Return (X, Y) of the center of cell containing provided text 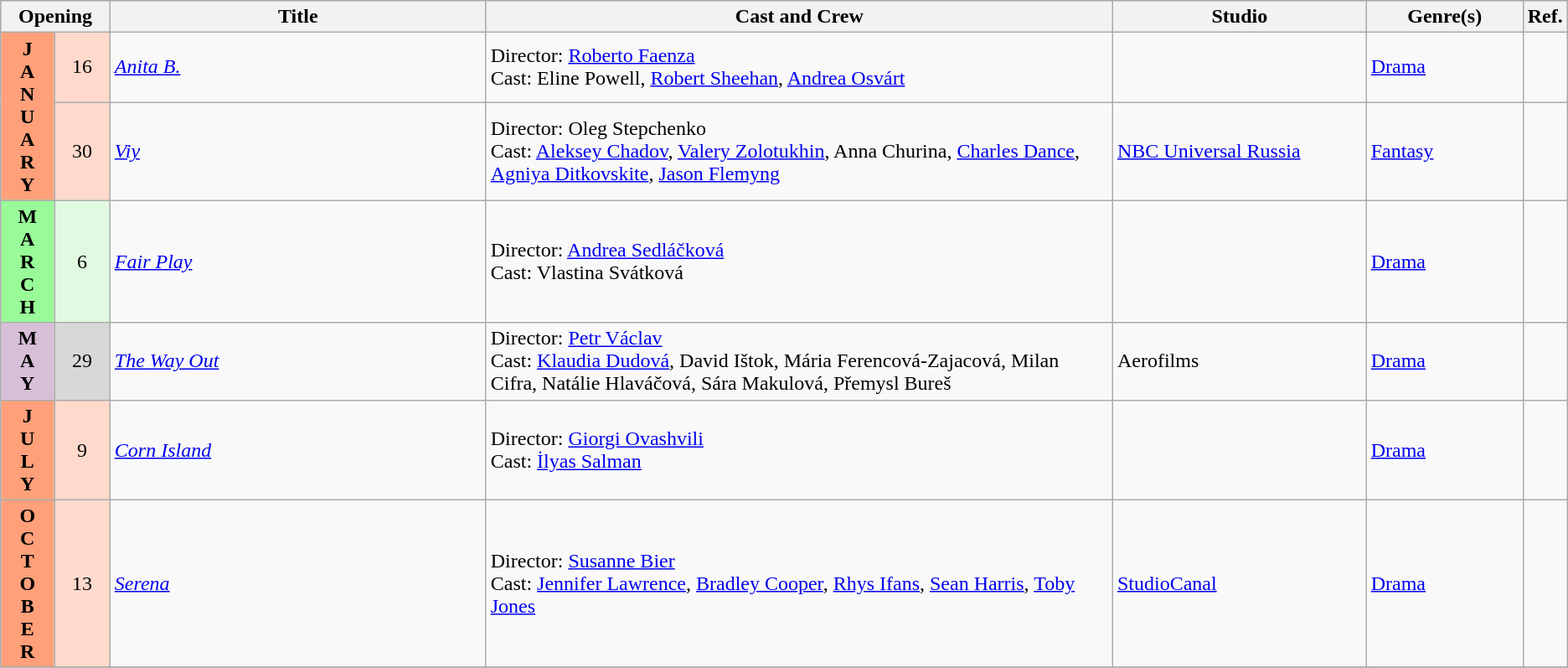
JANUARY (28, 117)
Director: Susanne Bier Cast: Jennifer Lawrence, Bradley Cooper, Rhys Ifans, Sean Harris, Toby Jones (799, 583)
6 (82, 262)
The Way Out (298, 361)
Director: Roberto Faenza Cast: Eline Powell, Robert Sheehan, Andrea Osvárt (799, 67)
NBC Universal Russia (1240, 151)
Genre(s) (1444, 17)
Title (298, 17)
29 (82, 361)
Fair Play (298, 262)
16 (82, 67)
JULY (28, 449)
Viy (298, 151)
9 (82, 449)
Opening (55, 17)
Cast and Crew (799, 17)
Anita B. (298, 67)
StudioCanal (1240, 583)
Aerofilms (1240, 361)
MARCH (28, 262)
Fantasy (1444, 151)
Studio (1240, 17)
30 (82, 151)
13 (82, 583)
Director: Giorgi Ovashvili Cast: İlyas Salman (799, 449)
Director: Petr Václav Cast: Klaudia Dudová, David Ištok, Mária Ferencová-Zajacová, Milan Cifra, Natálie Hlaváčová, Sára Makulová, Přemysl Bureš (799, 361)
MAY (28, 361)
OCTOBER (28, 583)
Corn Island (298, 449)
Director: Andrea Sedláčková Cast: Vlastina Svátková (799, 262)
Serena (298, 583)
Ref. (1545, 17)
Director: Oleg Stepchenko Cast: Aleksey Chadov, Valery Zolotukhin, Anna Churina, Charles Dance, Agniya Ditkovskite, Jason Flemyng (799, 151)
